Capture the cell that displays the provided text and extract its (X, Y) central coordinate. 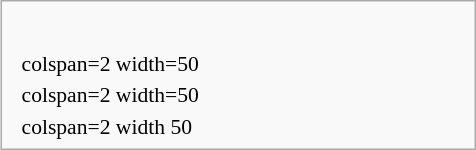
colspan=2 width 50 (244, 126)
